From the cell containing the given text, extract its center point as [X, Y] coordinate. 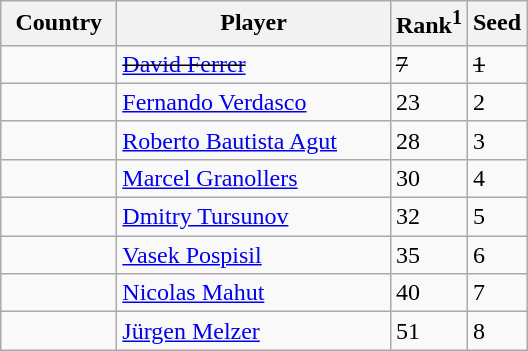
Rank1 [428, 24]
David Ferrer [254, 64]
Dmitry Tursunov [254, 217]
Jürgen Melzer [254, 331]
6 [496, 255]
51 [428, 331]
Seed [496, 24]
8 [496, 331]
3 [496, 140]
Nicolas Mahut [254, 293]
Vasek Pospisil [254, 255]
40 [428, 293]
Country [59, 24]
5 [496, 217]
35 [428, 255]
2 [496, 102]
Player [254, 24]
23 [428, 102]
1 [496, 64]
Roberto Bautista Agut [254, 140]
Fernando Verdasco [254, 102]
32 [428, 217]
28 [428, 140]
Marcel Granollers [254, 178]
4 [496, 178]
30 [428, 178]
